Scan for the cell matching the given text and deliver its [x, y] coordinate at center. 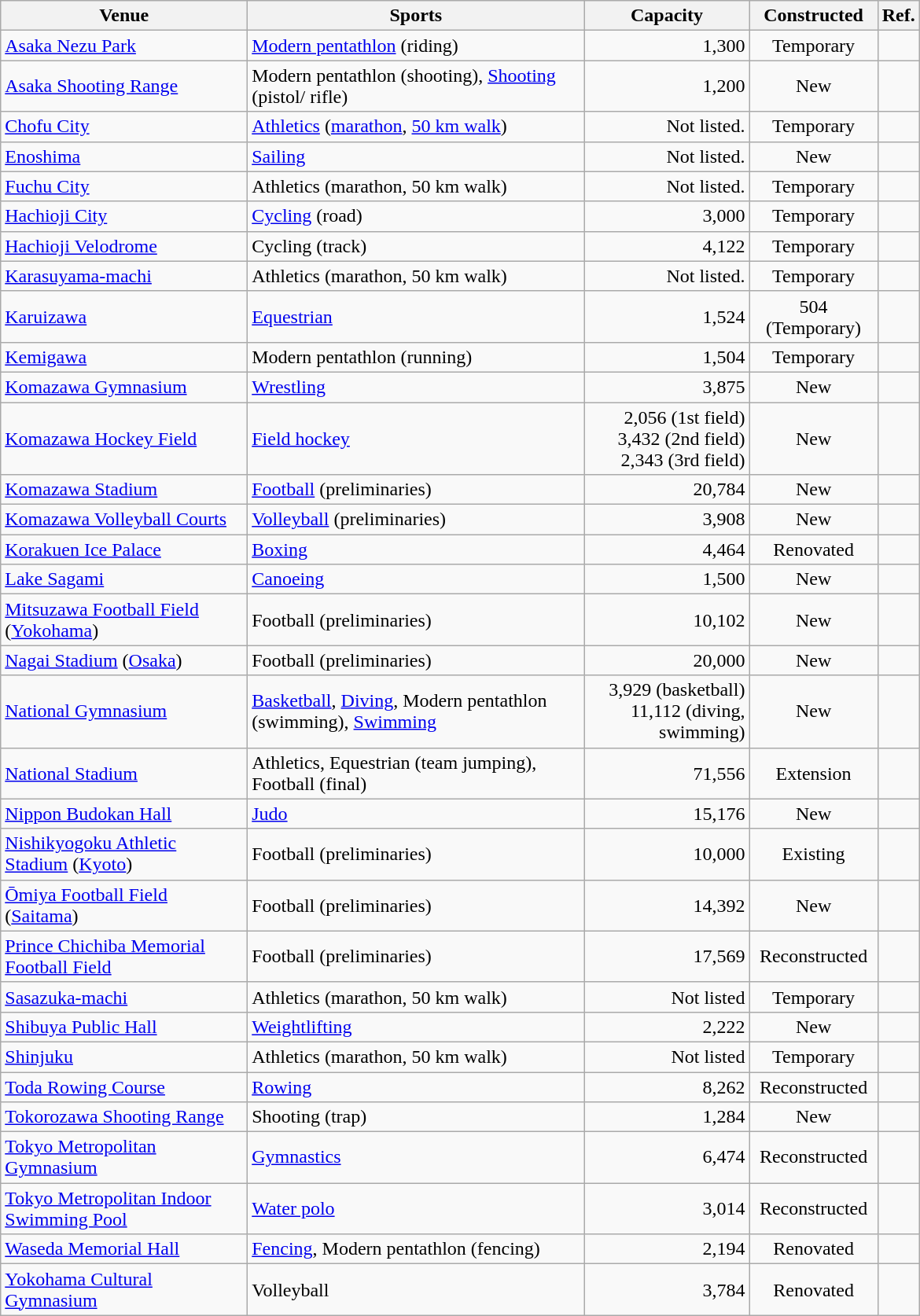
National Gymnasium [124, 711]
6,474 [667, 1157]
3,000 [667, 216]
1,524 [667, 316]
1,284 [667, 1117]
Komazawa Volleyball Courts [124, 520]
1,300 [667, 46]
Komazawa Hockey Field [124, 439]
National Stadium [124, 774]
Modern pentathlon (shooting), Shooting (pistol/ rifle) [416, 86]
Sasazuka-machi [124, 997]
20,000 [667, 660]
1,504 [667, 357]
Water polo [416, 1209]
Prince Chichiba Memorial Football Field [124, 956]
4,464 [667, 550]
Karuizawa [124, 316]
Sports [416, 16]
Ōmiya Football Field (Saitama) [124, 906]
Toda Rowing Course [124, 1087]
Wrestling [416, 387]
2,194 [667, 1249]
3,908 [667, 520]
Nagai Stadium (Osaka) [124, 660]
3,784 [667, 1289]
Gymnastics [416, 1157]
Asaka Shooting Range [124, 86]
Canoeing [416, 579]
504 (Temporary) [813, 316]
10,102 [667, 619]
Modern pentathlon (running) [416, 357]
3,014 [667, 1209]
20,784 [667, 490]
Athletics, Equestrian (team jumping), Football (final) [416, 774]
17,569 [667, 956]
Shooting (trap) [416, 1117]
Cycling (road) [416, 216]
Nippon Budokan Hall [124, 814]
Tokyo Metropolitan Gymnasium [124, 1157]
Tokorozawa Shooting Range [124, 1117]
Hachioji City [124, 216]
Hachioji Velodrome [124, 246]
Korakuen Ice Palace [124, 550]
Chofu City [124, 127]
71,556 [667, 774]
Basketball, Diving, Modern pentathlon (swimming), Swimming [416, 711]
Judo [416, 814]
Equestrian [416, 316]
Extension [813, 774]
Boxing [416, 550]
Enoshima [124, 156]
Existing [813, 854]
10,000 [667, 854]
Fencing, Modern pentathlon (fencing) [416, 1249]
Cycling (track) [416, 246]
Weightlifting [416, 1027]
3,929 (basketball)11,112 (diving, swimming) [667, 711]
1,500 [667, 579]
Karasuyama-machi [124, 276]
Komazawa Gymnasium [124, 387]
Capacity [667, 16]
15,176 [667, 814]
Yokohama Cultural Gymnasium [124, 1289]
Kemigawa [124, 357]
Rowing [416, 1087]
1,200 [667, 86]
Lake Sagami [124, 579]
Venue [124, 16]
2,222 [667, 1027]
Waseda Memorial Hall [124, 1249]
Nishikyogoku Athletic Stadium (Kyoto) [124, 854]
14,392 [667, 906]
Volleyball [416, 1289]
Asaka Nezu Park [124, 46]
Sailing [416, 156]
Shinjuku [124, 1057]
Field hockey [416, 439]
Ref. [898, 16]
Constructed [813, 16]
4,122 [667, 246]
Volleyball (preliminaries) [416, 520]
3,875 [667, 387]
Mitsuzawa Football Field (Yokohama) [124, 619]
Shibuya Public Hall [124, 1027]
2,056 (1st field)3,432 (2nd field)2,343 (3rd field) [667, 439]
Modern pentathlon (riding) [416, 46]
8,262 [667, 1087]
Fuchu City [124, 186]
Komazawa Stadium [124, 490]
Tokyo Metropolitan Indoor Swimming Pool [124, 1209]
